Pinpoint the cell where the given text exists, returning its (X, Y) midpoint coordinate. 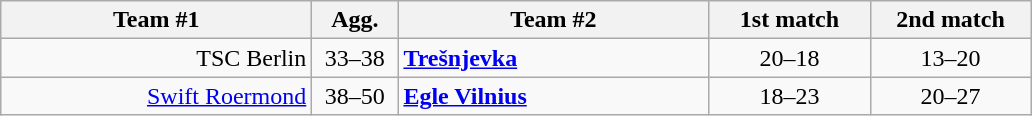
20–18 (790, 58)
13–20 (950, 58)
Team #2 (554, 20)
20–27 (950, 96)
2nd match (950, 20)
18–23 (790, 96)
33–38 (355, 58)
Egle Vilnius (554, 96)
TSC Berlin (156, 58)
Team #1 (156, 20)
Swift Roermond (156, 96)
Trešnjevka (554, 58)
Agg. (355, 20)
1st match (790, 20)
38–50 (355, 96)
